Detect which cell encompasses the target text, then output its (x, y) center coordinate. 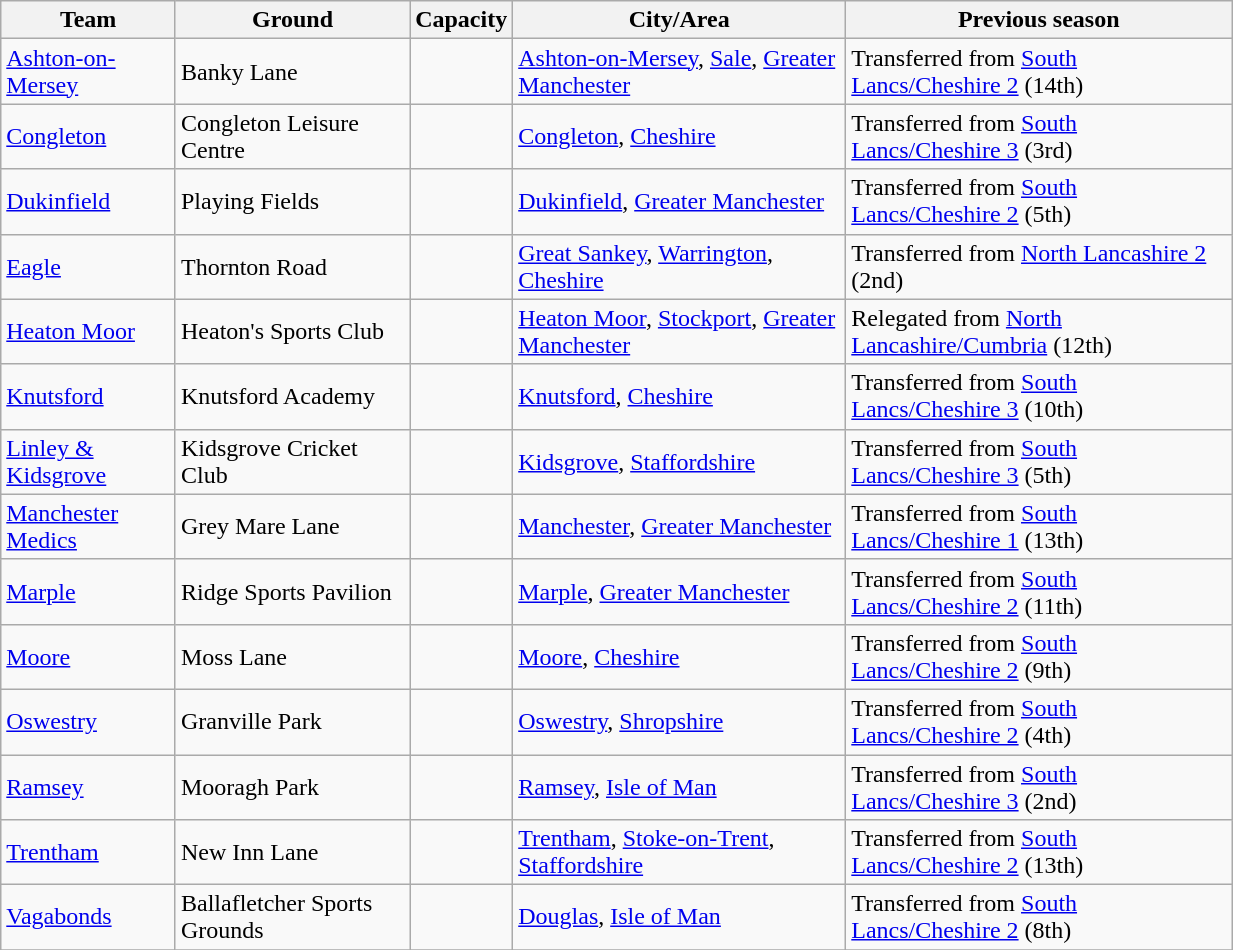
Relegated from North Lancashire/Cumbria (12th) (1039, 332)
Ramsey (88, 786)
Manchester Medics (88, 526)
Grey Mare Lane (292, 526)
Oswestry, Shropshire (680, 722)
Transferred from South Lancs/Cheshire 2 (5th) (1039, 202)
Oswestry (88, 722)
Transferred from South Lancs/Cheshire 2 (13th) (1039, 852)
Granville Park (292, 722)
Playing Fields (292, 202)
Transferred from South Lancs/Cheshire 3 (10th) (1039, 396)
Moore, Cheshire (680, 656)
Ridge Sports Pavilion (292, 592)
Douglas, Isle of Man (680, 918)
Congleton (88, 136)
Transferred from South Lancs/Cheshire 2 (4th) (1039, 722)
Trentham (88, 852)
Ramsey, Isle of Man (680, 786)
Moss Lane (292, 656)
Eagle (88, 266)
Transferred from South Lancs/Cheshire 2 (9th) (1039, 656)
Transferred from North Lancashire 2 (2nd) (1039, 266)
Transferred from South Lancs/Cheshire 3 (5th) (1039, 462)
New Inn Lane (292, 852)
Trentham, Stoke-on-Trent, Staffordshire (680, 852)
Knutsford, Cheshire (680, 396)
Ballafletcher Sports Grounds (292, 918)
Kidsgrove Cricket Club (292, 462)
Marple, Greater Manchester (680, 592)
Heaton's Sports Club (292, 332)
Linley & Kidsgrove (88, 462)
Transferred from South Lancs/Cheshire 3 (2nd) (1039, 786)
Mooragh Park (292, 786)
Vagabonds (88, 918)
Transferred from South Lancs/Cheshire 1 (13th) (1039, 526)
Moore (88, 656)
Knutsford Academy (292, 396)
City/Area (680, 20)
Knutsford (88, 396)
Ground (292, 20)
Team (88, 20)
Congleton, Cheshire (680, 136)
Manchester, Greater Manchester (680, 526)
Thornton Road (292, 266)
Banky Lane (292, 72)
Ashton-on-Mersey (88, 72)
Transferred from South Lancs/Cheshire 2 (14th) (1039, 72)
Transferred from South Lancs/Cheshire 3 (3rd) (1039, 136)
Transferred from South Lancs/Cheshire 2 (8th) (1039, 918)
Transferred from South Lancs/Cheshire 2 (11th) (1039, 592)
Marple (88, 592)
Heaton Moor (88, 332)
Congleton Leisure Centre (292, 136)
Previous season (1039, 20)
Heaton Moor, Stockport, Greater Manchester (680, 332)
Great Sankey, Warrington, Cheshire (680, 266)
Dukinfield (88, 202)
Kidsgrove, Staffordshire (680, 462)
Capacity (462, 20)
Dukinfield, Greater Manchester (680, 202)
Ashton-on-Mersey, Sale, Greater Manchester (680, 72)
